From the cell containing the given text, extract its center point as (X, Y) coordinate. 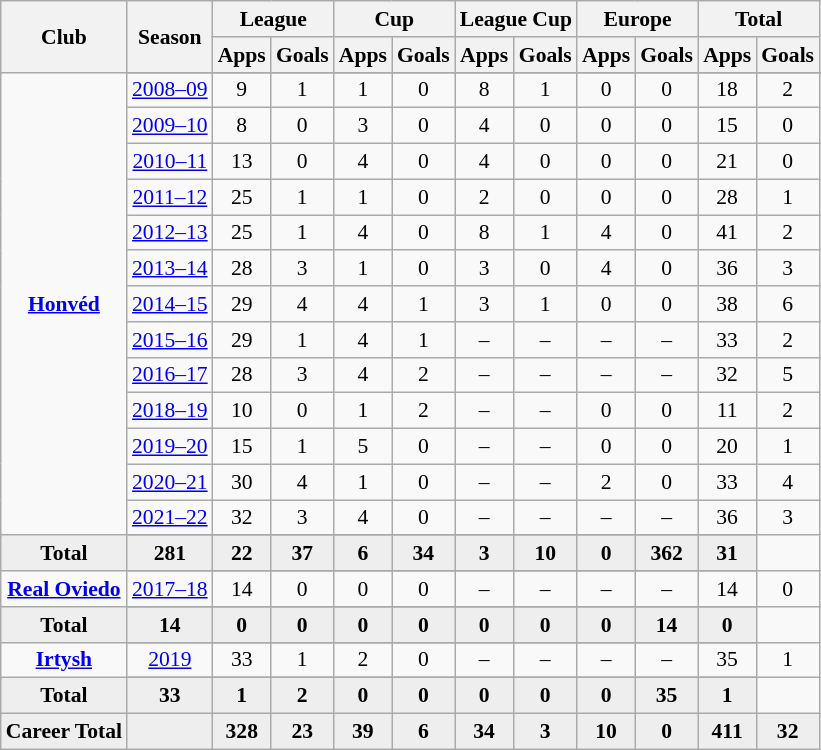
2019–20 (170, 447)
39 (363, 732)
Cup (394, 19)
2010–11 (170, 162)
362 (666, 554)
Irtysh (64, 660)
2011–12 (170, 197)
411 (727, 732)
9 (242, 90)
31 (727, 554)
2013–14 (170, 269)
Honvéd (64, 304)
2015–16 (170, 340)
Career Total (64, 732)
2016–17 (170, 375)
2018–19 (170, 411)
2012–13 (170, 233)
League Cup (516, 19)
2014–15 (170, 304)
20 (727, 447)
Real Oviedo (64, 589)
Club (64, 36)
2021–22 (170, 518)
Season (170, 36)
22 (242, 554)
30 (242, 482)
18 (727, 90)
38 (727, 304)
328 (242, 732)
21 (727, 162)
League (274, 19)
13 (242, 162)
23 (302, 732)
11 (727, 411)
281 (170, 554)
2008–09 (170, 90)
2019 (170, 660)
2017–18 (170, 589)
2020–21 (170, 482)
41 (727, 233)
37 (302, 554)
2009–10 (170, 126)
Europe (638, 19)
